Search for the cell housing the specified text and yield its (x, y) center coordinate. 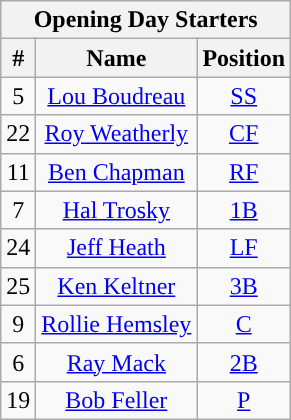
Roy Weatherly (116, 134)
P (244, 400)
RF (244, 172)
Ray Mack (116, 362)
22 (18, 134)
Ben Chapman (116, 172)
Lou Boudreau (116, 96)
5 (18, 96)
# (18, 58)
11 (18, 172)
9 (18, 324)
Position (244, 58)
C (244, 324)
Ken Keltner (116, 286)
2B (244, 362)
CF (244, 134)
24 (18, 248)
1B (244, 210)
7 (18, 210)
Opening Day Starters (146, 20)
Bob Feller (116, 400)
3B (244, 286)
Rollie Hemsley (116, 324)
SS (244, 96)
6 (18, 362)
Name (116, 58)
Hal Trosky (116, 210)
19 (18, 400)
Jeff Heath (116, 248)
LF (244, 248)
25 (18, 286)
